Extract the [X, Y] coordinate from the center of the cell holding the provided text.  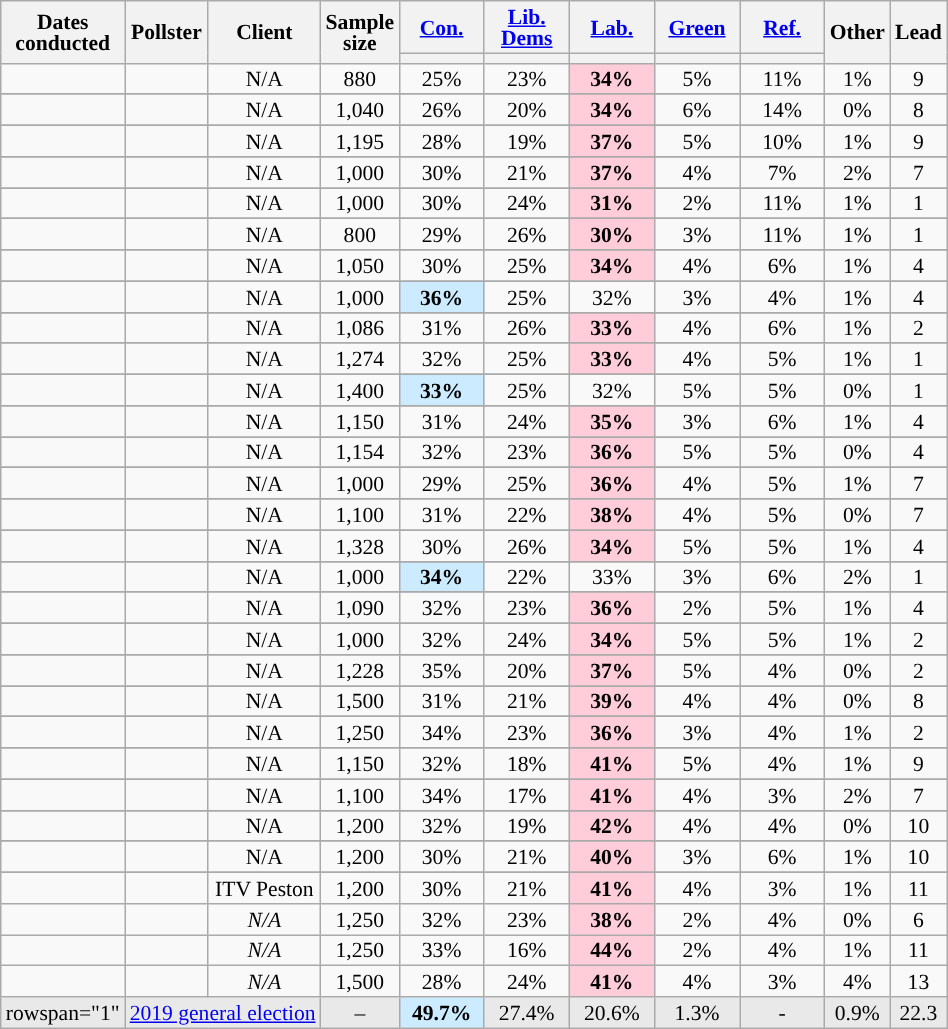
14% [782, 110]
Samplesize [360, 32]
Lab. [612, 27]
10% [782, 142]
16% [526, 950]
1,400 [360, 390]
1,328 [360, 546]
18% [526, 764]
rowspan="1" [63, 1012]
800 [360, 234]
Ref. [782, 27]
27.4% [526, 1012]
- [782, 1012]
7% [782, 172]
2019 general election [223, 1012]
17% [526, 794]
42% [612, 826]
6 [918, 920]
Con. [442, 27]
44% [612, 950]
1,090 [360, 608]
ITV Peston [264, 888]
0.9% [858, 1012]
Green [696, 27]
20.6% [612, 1012]
1,086 [360, 328]
Datesconducted [63, 32]
1.3% [696, 1012]
39% [612, 702]
13 [918, 982]
Lead [918, 32]
1,274 [360, 360]
1,228 [360, 670]
49.7% [442, 1012]
1,050 [360, 266]
Client [264, 32]
Other [858, 32]
Pollster [167, 32]
880 [360, 78]
Lib. Dems [526, 27]
22.3 [918, 1012]
– [360, 1012]
40% [612, 858]
1,195 [360, 142]
1,040 [360, 110]
1,154 [360, 452]
